Output the [x, y] coordinate of the center of the cell containing the given text.  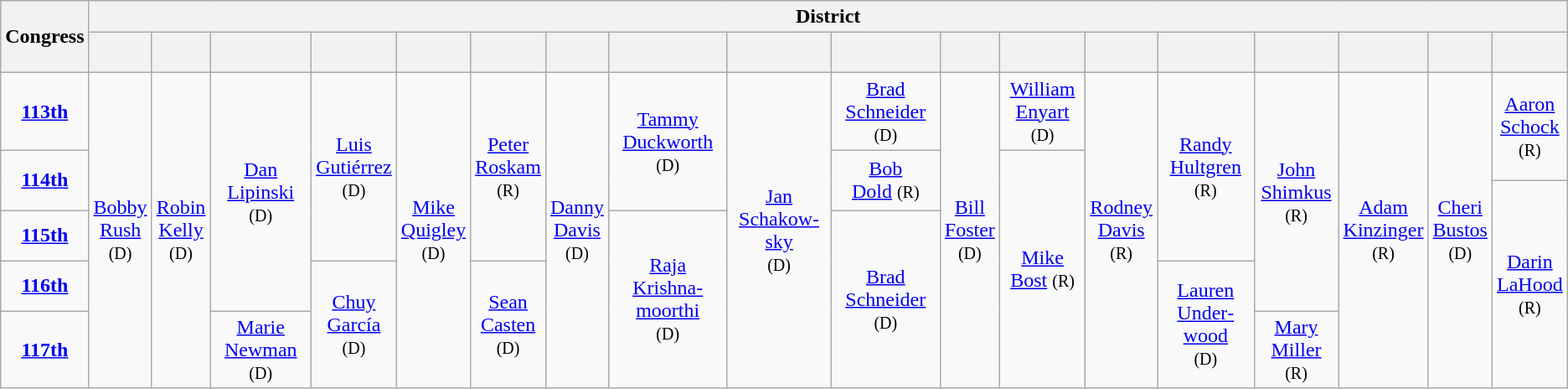
RodneyDavis(R) [1122, 231]
MikeQuigley(D) [433, 231]
TammyDuck­worth(D) [667, 142]
JohnShimkus(R) [1297, 192]
BradSchneider (D) [885, 112]
DannyDavis(D) [576, 231]
ChuyGarcía(D) [354, 324]
BradSchneider(D) [885, 299]
117th [45, 350]
WilliamEnyart (D) [1042, 112]
CheriBustos(D) [1460, 231]
LaurenUnder­wood(D) [1206, 324]
DarinLaHood(R) [1529, 284]
BobbyRush(D) [121, 231]
116th [45, 286]
District [828, 17]
AdamKinzinger(R) [1384, 231]
Congress [45, 37]
SeanCasten(D) [508, 324]
DanLipinski(D) [261, 192]
MarieNewman (D) [261, 350]
RobinKelly(D) [181, 231]
PeterRoskam(R) [508, 167]
113th [45, 112]
MikeBost (R) [1042, 269]
LuisGutiérrez(D) [354, 167]
MaryMiller (R) [1297, 350]
114th [45, 180]
AaronSchock(R) [1529, 127]
BobDold (R) [885, 180]
RandyHultgren(R) [1206, 167]
JanSchakow­sky(D) [779, 231]
BillFoster(D) [970, 231]
RajaKrishna­moorthi(D) [667, 299]
115th [45, 236]
